Return the [x, y] coordinate for the center point of the cell that contains the specified text.  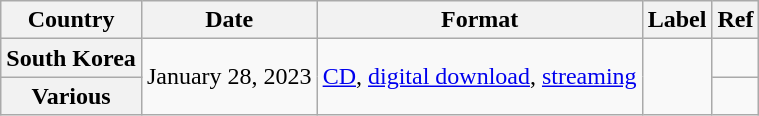
Format [480, 20]
Ref [736, 20]
Various [72, 96]
Date [229, 20]
CD, digital download, streaming [480, 77]
Country [72, 20]
South Korea [72, 58]
Label [677, 20]
January 28, 2023 [229, 77]
